Output the [X, Y] coordinate of the center of the cell containing the given text.  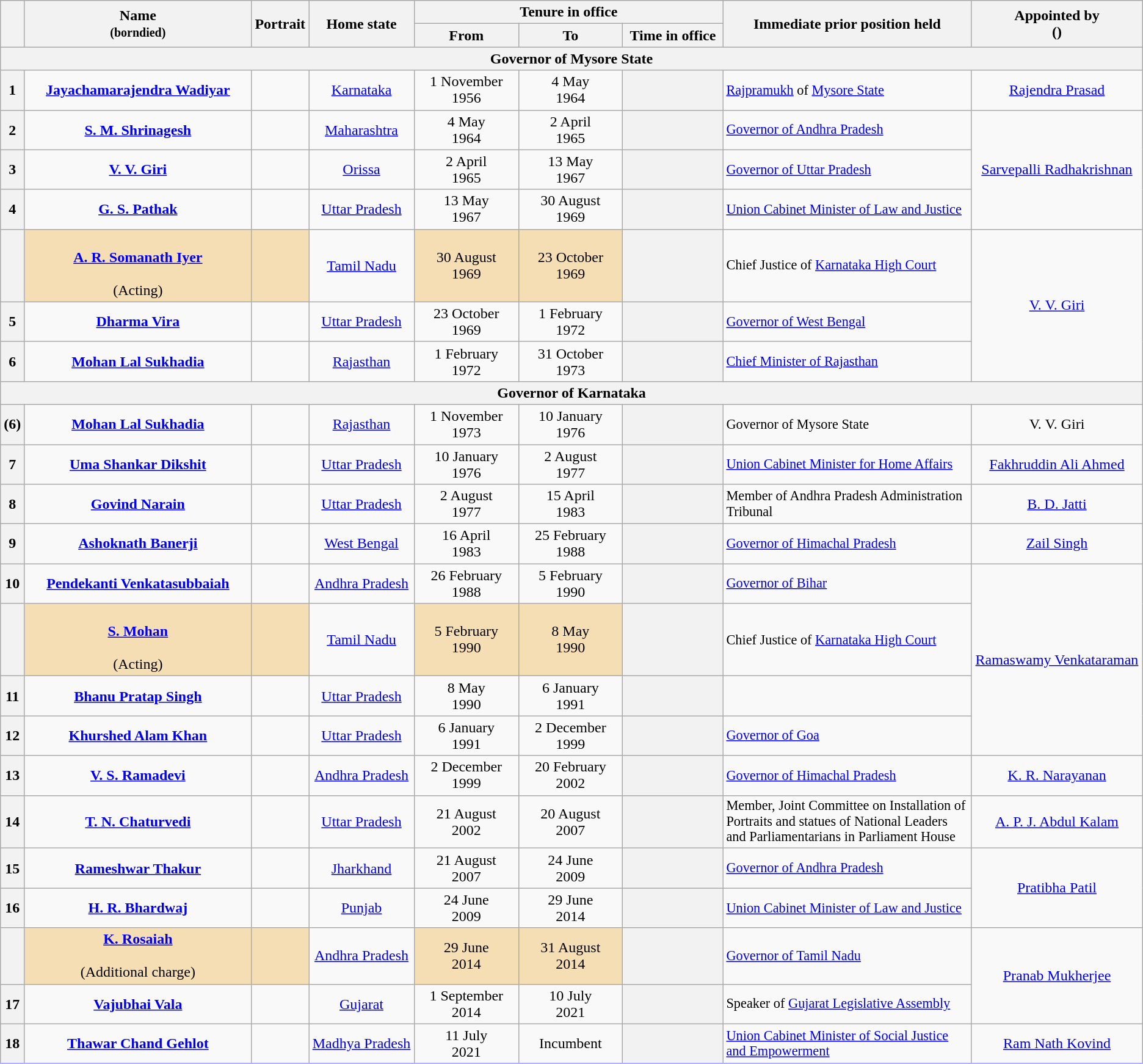
Orissa [361, 170]
18 [12, 1043]
21 August2002 [466, 822]
Rajendra Prasad [1058, 90]
Governor of Bihar [847, 584]
Punjab [361, 908]
Pendekanti Venkatasubbaiah [138, 584]
To [570, 35]
26 February1988 [466, 584]
16 April1983 [466, 544]
1 November1973 [466, 424]
11 [12, 696]
1 [12, 90]
Bhanu Pratap Singh [138, 696]
H. R. Bhardwaj [138, 908]
G. S. Pathak [138, 209]
20 February2002 [570, 776]
Union Cabinet Minister of Social Justice and Empowerment [847, 1043]
8 [12, 505]
Union Cabinet Minister for Home Affairs [847, 464]
15 April1983 [570, 505]
Incumbent [570, 1043]
Governor of Karnataka [571, 393]
A. R. Somanath Iyer(Acting) [138, 265]
Madhya Pradesh [361, 1043]
Rameshwar Thakur [138, 869]
9 [12, 544]
1 November1956 [466, 90]
11 July2021 [466, 1043]
Member, Joint Committee on Installation of Portraits and statues of National Leaders and Parliamentarians in Parliament House [847, 822]
Jharkhand [361, 869]
14 [12, 822]
Pratibha Patil [1058, 888]
Ram Nath Kovind [1058, 1043]
B. D. Jatti [1058, 505]
Vajubhai Vala [138, 1004]
Maharashtra [361, 129]
Karnataka [361, 90]
4 [12, 209]
S. M. Shrinagesh [138, 129]
2 [12, 129]
Uma Shankar Dikshit [138, 464]
K. R. Narayanan [1058, 776]
31 August2014 [570, 956]
Governor of West Bengal [847, 321]
Portrait [280, 24]
7 [12, 464]
Zail Singh [1058, 544]
Jayachamarajendra Wadiyar [138, 90]
West Bengal [361, 544]
12 [12, 735]
Time in office [673, 35]
Sarvepalli Radhakrishnan [1058, 170]
Appointed by() [1058, 24]
16 [12, 908]
31 October1973 [570, 362]
Chief Minister of Rajasthan [847, 362]
21 August2007 [466, 869]
Governor of Goa [847, 735]
6 [12, 362]
17 [12, 1004]
Dharma Vira [138, 321]
S. Mohan(Acting) [138, 640]
Ramaswamy Venkataraman [1058, 660]
From [466, 35]
(6) [12, 424]
5 [12, 321]
13 [12, 776]
Tenure in office [568, 12]
1 September2014 [466, 1004]
25 February1988 [570, 544]
Governor of Tamil Nadu [847, 956]
20 August2007 [570, 822]
Khurshed Alam Khan [138, 735]
10 [12, 584]
K. Rosaiah(Additional charge) [138, 956]
3 [12, 170]
Thawar Chand Gehlot [138, 1043]
Ashoknath Banerji [138, 544]
15 [12, 869]
10 July2021 [570, 1004]
Name(borndied) [138, 24]
V. S. Ramadevi [138, 776]
T. N. Chaturvedi [138, 822]
A. P. J. Abdul Kalam [1058, 822]
Member of Andhra Pradesh Administration Tribunal [847, 505]
Govind Narain [138, 505]
Fakhruddin Ali Ahmed [1058, 464]
Governor of Uttar Pradesh [847, 170]
Home state [361, 24]
Immediate prior position held [847, 24]
Rajpramukh of Mysore State [847, 90]
Gujarat [361, 1004]
Pranab Mukherjee [1058, 976]
Speaker of Gujarat Legislative Assembly [847, 1004]
